Provide the [x, y] coordinate of the cell's center where the given text is located.  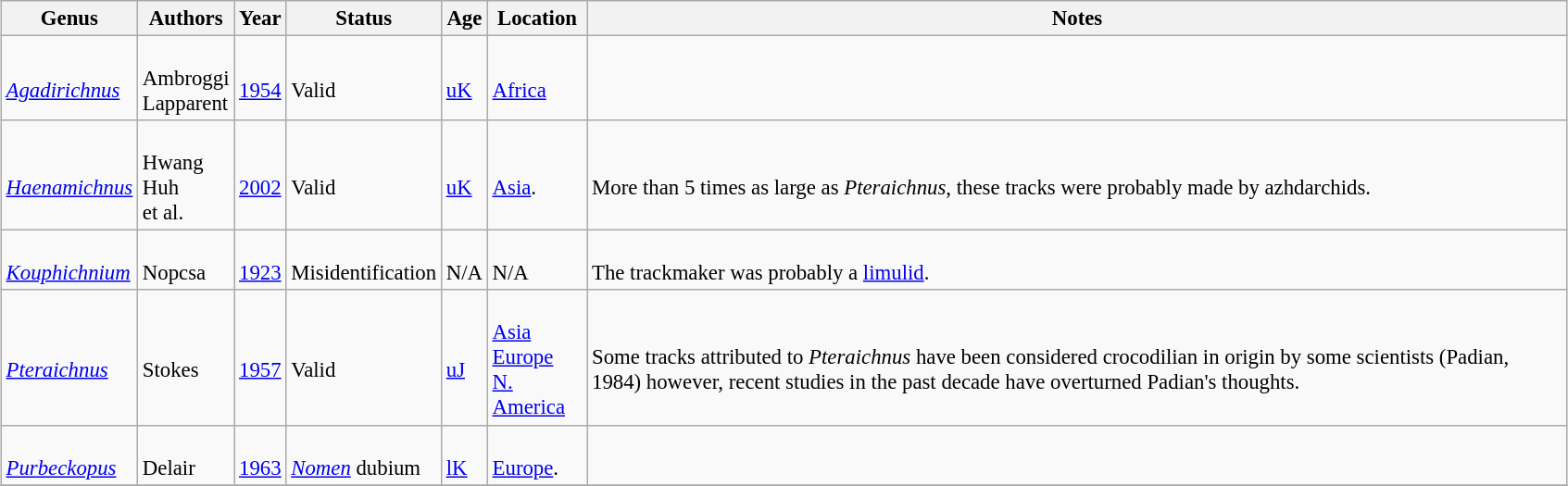
Hwang Huh et al. [186, 176]
Nomen dubium [364, 455]
Europe. [537, 455]
Stokes [186, 357]
Status [364, 19]
Ambroggi Lapparent [186, 79]
1954 [260, 79]
Misidentification [364, 261]
Delair [186, 455]
Asia. [537, 176]
Asia Europe N. America [537, 357]
Age [464, 19]
Haenamichnus [69, 176]
Year [260, 19]
1957 [260, 357]
Africa [537, 79]
More than 5 times as large as Pteraichnus, these tracks were probably made by azhdarchids. [1078, 176]
The trackmaker was probably a limulid. [1078, 261]
Kouphichnium [69, 261]
1923 [260, 261]
Notes [1078, 19]
Agadirichnus [69, 79]
Nopcsa [186, 261]
Genus [69, 19]
lK [464, 455]
2002 [260, 176]
Authors [186, 19]
uJ [464, 357]
Pteraichnus [69, 357]
1963 [260, 455]
Location [537, 19]
Purbeckopus [69, 455]
